Return the (X, Y) coordinate for the center point of the cell that contains the specified text.  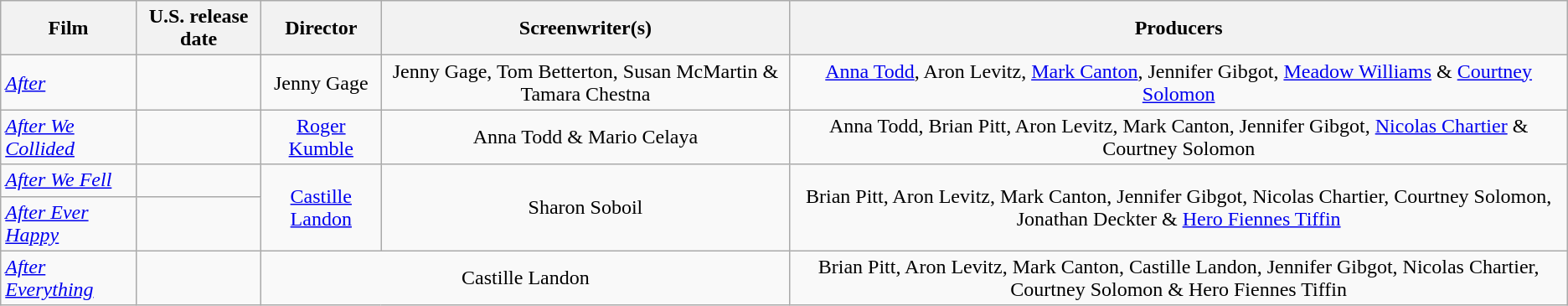
Jenny Gage, Tom Betterton, Susan McMartin & Tamara Chestna (585, 82)
Sharon Soboil (585, 208)
After Ever Happy (69, 223)
Roger Kumble (322, 137)
After (69, 82)
Producers (1179, 29)
Jenny Gage (322, 82)
Screenwriter(s) (585, 29)
Anna Todd, Aron Levitz, Mark Canton, Jennifer Gibgot, Meadow Williams & Courtney Solomon (1179, 82)
Brian Pitt, Aron Levitz, Mark Canton, Castille Landon, Jennifer Gibgot, Nicolas Chartier, Courtney Solomon & Hero Fiennes Tiffin (1179, 278)
Film (69, 29)
Brian Pitt, Aron Levitz, Mark Canton, Jennifer Gibgot, Nicolas Chartier, Courtney Solomon, Jonathan Deckter & Hero Fiennes Tiffin (1179, 208)
Anna Todd, Brian Pitt, Aron Levitz, Mark Canton, Jennifer Gibgot, Nicolas Chartier & Courtney Solomon (1179, 137)
Anna Todd & Mario Celaya (585, 137)
Director (322, 29)
U.S. release date (198, 29)
After We Collided (69, 137)
After Everything (69, 278)
After We Fell (69, 180)
